Scan for the cell matching the given text and deliver its [x, y] coordinate at center. 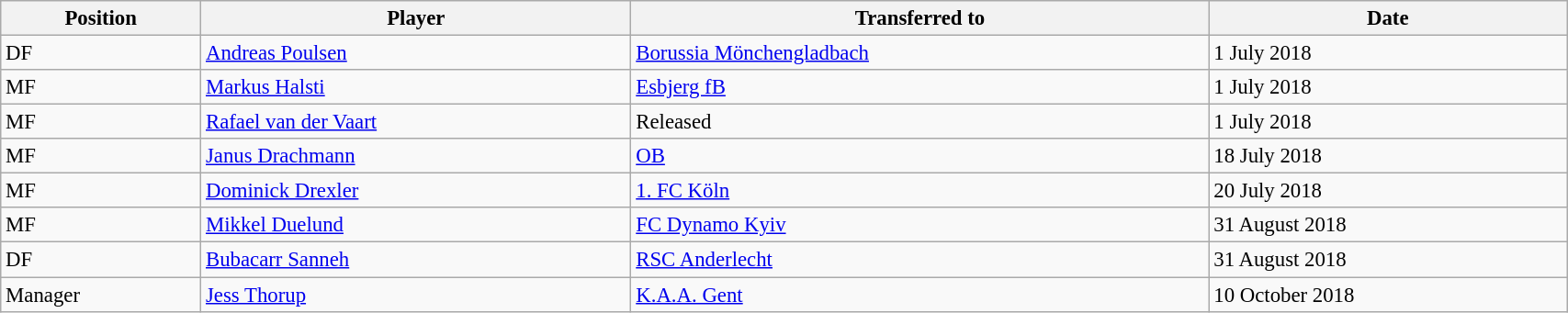
Andreas Poulsen [416, 53]
Released [920, 122]
FC Dynamo Kyiv [920, 225]
Manager [101, 295]
K.A.A. Gent [920, 295]
Position [101, 18]
OB [920, 156]
10 October 2018 [1388, 295]
RSC Anderlecht [920, 260]
Jess Thorup [416, 295]
1. FC Köln [920, 191]
20 July 2018 [1388, 191]
Markus Halsti [416, 87]
Player [416, 18]
Dominick Drexler [416, 191]
Transferred to [920, 18]
18 July 2018 [1388, 156]
Date [1388, 18]
Esbjerg fB [920, 87]
Rafael van der Vaart [416, 122]
Mikkel Duelund [416, 225]
Janus Drachmann [416, 156]
Borussia Mönchengladbach [920, 53]
Bubacarr Sanneh [416, 260]
